Locate the cell with the specified text and output its [X, Y] center coordinate. 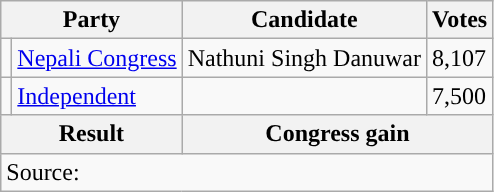
8,107 [460, 58]
Source: [247, 172]
Nathuni Singh Danuwar [304, 58]
7,500 [460, 96]
Congress gain [338, 134]
Result [92, 134]
Candidate [304, 20]
Votes [460, 20]
Independent [97, 96]
Party [92, 20]
Nepali Congress [97, 58]
